Find where the given text appears and provide that cell's center as [X, Y] coordinate. 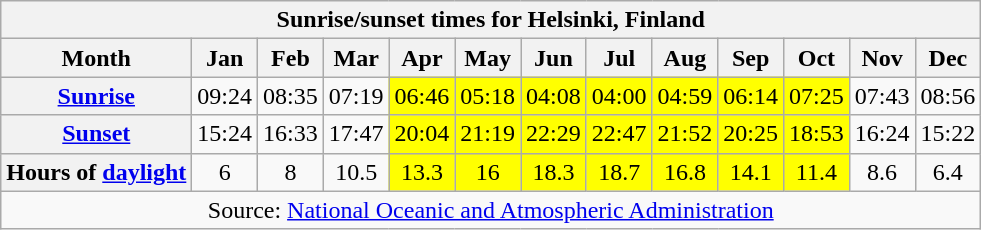
20:25 [751, 134]
21:19 [488, 134]
09:24 [225, 96]
Feb [291, 58]
04:59 [685, 96]
07:25 [817, 96]
15:22 [948, 134]
Apr [422, 58]
Sunrise [96, 96]
Nov [882, 58]
16:33 [291, 134]
Dec [948, 58]
04:00 [619, 96]
22:47 [619, 134]
Source: National Oceanic and Atmospheric Administration [491, 210]
11.4 [817, 172]
10.5 [356, 172]
16:24 [882, 134]
05:18 [488, 96]
16 [488, 172]
Month [96, 58]
Sunrise/sunset times for Helsinki, Finland [491, 20]
04:08 [554, 96]
6.4 [948, 172]
07:19 [356, 96]
18:53 [817, 134]
18.7 [619, 172]
Hours of daylight [96, 172]
Sunset [96, 134]
07:43 [882, 96]
Oct [817, 58]
08:35 [291, 96]
17:47 [356, 134]
20:04 [422, 134]
16.8 [685, 172]
Mar [356, 58]
Aug [685, 58]
8.6 [882, 172]
18.3 [554, 172]
Sep [751, 58]
Jul [619, 58]
8 [291, 172]
6 [225, 172]
06:14 [751, 96]
08:56 [948, 96]
13.3 [422, 172]
15:24 [225, 134]
May [488, 58]
22:29 [554, 134]
21:52 [685, 134]
14.1 [751, 172]
Jan [225, 58]
Jun [554, 58]
06:46 [422, 96]
